Provide the (X, Y) coordinate of the cell's center where the given text is located.  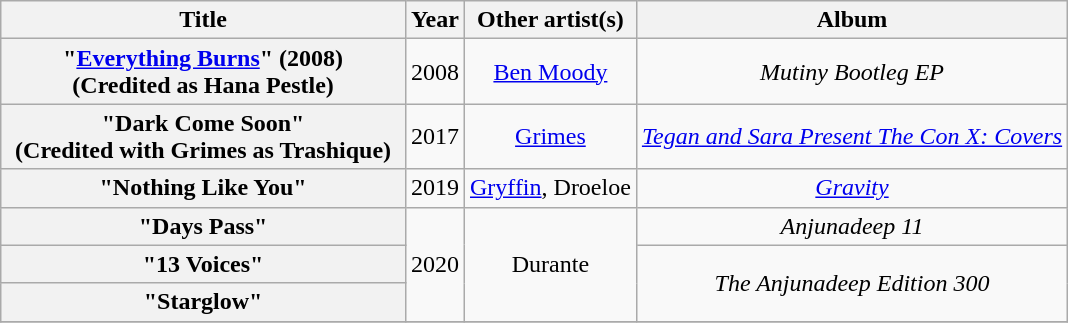
Ben Moody (550, 72)
The Anjunadeep Edition 300 (852, 283)
2020 (434, 264)
Gravity (852, 188)
Anjunadeep 11 (852, 226)
Grimes (550, 136)
"Nothing Like You" (204, 188)
Other artist(s) (550, 20)
Tegan and Sara Present The Con X: Covers (852, 136)
2019 (434, 188)
Gryffin, Droeloe (550, 188)
2008 (434, 72)
"Days Pass" (204, 226)
"Everything Burns" (2008)(Credited as Hana Pestle) (204, 72)
"13 Voices" (204, 264)
Mutiny Bootleg EP (852, 72)
Title (204, 20)
"Dark Come Soon"(Credited with Grimes as Trashique) (204, 136)
Year (434, 20)
Album (852, 20)
Durante (550, 264)
2017 (434, 136)
"Starglow" (204, 302)
